Detect which cell encompasses the target text, then output its [X, Y] center coordinate. 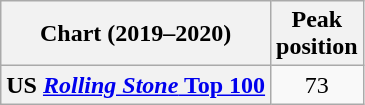
73 [317, 85]
US Rolling Stone Top 100 [136, 85]
Chart (2019–2020) [136, 34]
Peakposition [317, 34]
